Locate the cell with the specified text and output its (x, y) center coordinate. 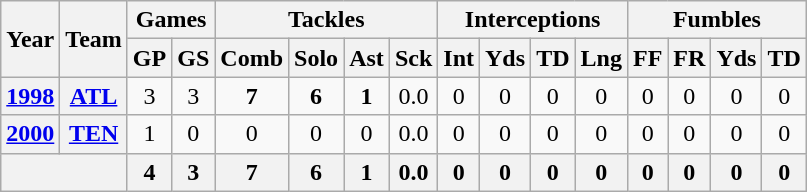
Ast (367, 58)
TEN (94, 134)
ATL (94, 96)
2000 (30, 134)
GS (194, 58)
GP (149, 58)
Games (170, 20)
4 (149, 172)
Interceptions (533, 20)
Fumbles (716, 20)
FF (647, 58)
Comb (252, 58)
Int (459, 58)
Sck (413, 58)
Solo (316, 58)
Lng (601, 58)
Tackles (326, 20)
FR (690, 58)
Team (94, 39)
Year (30, 39)
1998 (30, 96)
